Return the [X, Y] coordinate for the center point of the cell that contains the specified text.  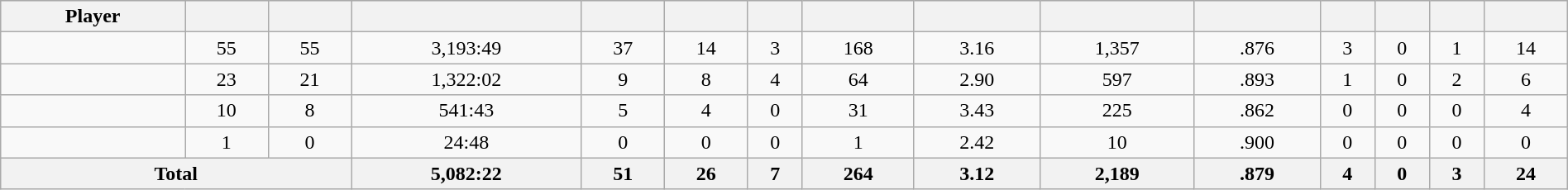
51 [624, 173]
1,357 [1116, 48]
Player [93, 17]
.900 [1257, 142]
37 [624, 48]
23 [227, 79]
.862 [1257, 111]
21 [309, 79]
24 [1527, 173]
.876 [1257, 48]
3,193:49 [466, 48]
5,082:22 [466, 173]
1,322:02 [466, 79]
3.43 [977, 111]
.879 [1257, 173]
24:48 [466, 142]
168 [858, 48]
6 [1527, 79]
541:43 [466, 111]
31 [858, 111]
.893 [1257, 79]
64 [858, 79]
Total [176, 173]
225 [1116, 111]
2,189 [1116, 173]
597 [1116, 79]
7 [775, 173]
3.12 [977, 173]
264 [858, 173]
26 [706, 173]
3.16 [977, 48]
9 [624, 79]
2.42 [977, 142]
2.90 [977, 79]
2 [1456, 79]
5 [624, 111]
